Detect which cell encompasses the target text, then output its (x, y) center coordinate. 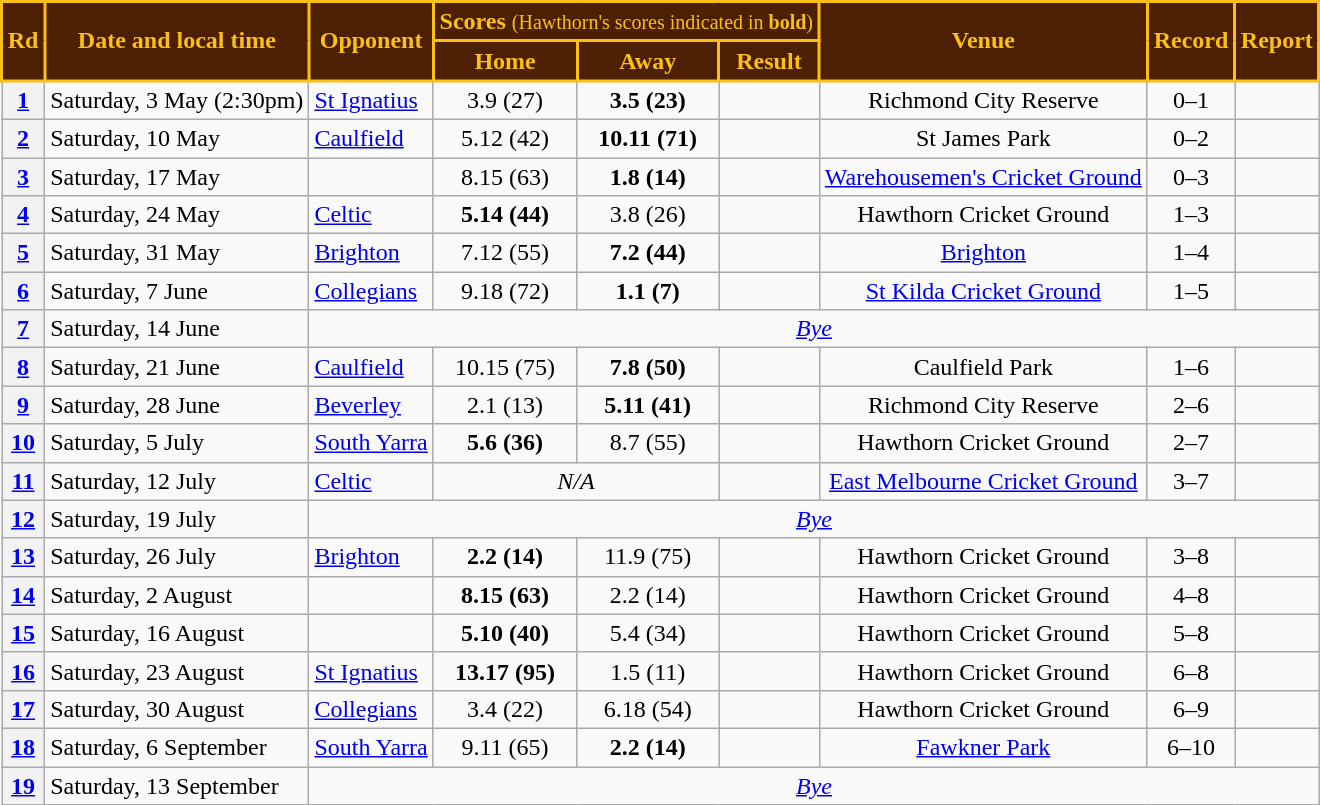
Saturday, 10 May (177, 138)
7.2 (44) (648, 253)
0–1 (1190, 100)
10.15 (75) (505, 367)
3–7 (1190, 481)
Away (648, 61)
Saturday, 16 August (177, 633)
9.18 (72) (505, 291)
2–6 (1190, 405)
13 (24, 557)
Report (1278, 42)
12 (24, 519)
6 (24, 291)
Saturday, 3 May (2:30pm) (177, 100)
7.12 (55) (505, 253)
6–8 (1190, 671)
Saturday, 17 May (177, 177)
East Melbourne Cricket Ground (983, 481)
St Kilda Cricket Ground (983, 291)
Rd (24, 42)
Saturday, 14 June (177, 329)
2 (24, 138)
3.8 (26) (648, 215)
5–8 (1190, 633)
5.10 (40) (505, 633)
1–5 (1190, 291)
1.5 (11) (648, 671)
8.7 (55) (648, 443)
13.17 (95) (505, 671)
Warehousemen's Cricket Ground (983, 177)
3.4 (22) (505, 709)
14 (24, 595)
Saturday, 30 August (177, 709)
6–10 (1190, 747)
9.11 (65) (505, 747)
4–8 (1190, 595)
St James Park (983, 138)
15 (24, 633)
Saturday, 13 September (177, 785)
Beverley (371, 405)
2–7 (1190, 443)
Date and local time (177, 42)
Saturday, 23 August (177, 671)
Saturday, 24 May (177, 215)
3–8 (1190, 557)
5.6 (36) (505, 443)
10 (24, 443)
3.5 (23) (648, 100)
1 (24, 100)
Saturday, 5 July (177, 443)
Saturday, 12 July (177, 481)
9 (24, 405)
Scores (Hawthorn's scores indicated in bold) (626, 22)
Saturday, 31 May (177, 253)
0–2 (1190, 138)
Saturday, 21 June (177, 367)
16 (24, 671)
19 (24, 785)
5.14 (44) (505, 215)
6–9 (1190, 709)
Saturday, 19 July (177, 519)
11.9 (75) (648, 557)
1.1 (7) (648, 291)
17 (24, 709)
Record (1190, 42)
4 (24, 215)
0–3 (1190, 177)
7.8 (50) (648, 367)
1–3 (1190, 215)
3 (24, 177)
18 (24, 747)
Saturday, 2 August (177, 595)
3.9 (27) (505, 100)
Opponent (371, 42)
Venue (983, 42)
10.11 (71) (648, 138)
Fawkner Park (983, 747)
1.8 (14) (648, 177)
1–4 (1190, 253)
7 (24, 329)
1–6 (1190, 367)
Saturday, 6 September (177, 747)
2.1 (13) (505, 405)
6.18 (54) (648, 709)
Home (505, 61)
5.11 (41) (648, 405)
5.12 (42) (505, 138)
8 (24, 367)
Saturday, 26 July (177, 557)
5.4 (34) (648, 633)
N/A (576, 481)
5 (24, 253)
Saturday, 7 June (177, 291)
Result (770, 61)
Saturday, 28 June (177, 405)
Caulfield Park (983, 367)
11 (24, 481)
